Locate the cell with the specified text and output its [x, y] center coordinate. 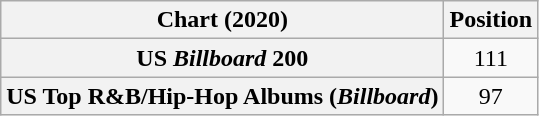
111 [491, 58]
Position [491, 20]
Chart (2020) [222, 20]
97 [491, 96]
US Billboard 200 [222, 58]
US Top R&B/Hip-Hop Albums (Billboard) [222, 96]
